Find where the given text appears and provide that cell's center as [X, Y] coordinate. 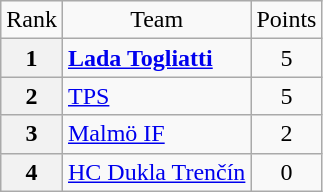
TPS [156, 96]
HC Dukla Trenčín [156, 172]
3 [32, 134]
Team [156, 20]
4 [32, 172]
1 [32, 58]
Rank [32, 20]
0 [286, 172]
Malmö IF [156, 134]
Lada Togliatti [156, 58]
Points [286, 20]
